Output the [x, y] coordinate of the center of the cell containing the given text.  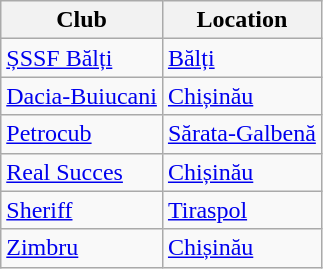
Sheriff [82, 210]
Dacia-Buiucani [82, 96]
Zimbru [82, 248]
Sărata-Galbenă [242, 134]
Petrocub [82, 134]
Club [82, 20]
ȘSSF Bălți [82, 58]
Bălți [242, 58]
Location [242, 20]
Tiraspol [242, 210]
Real Succes [82, 172]
